Locate the cell with the specified text and output its (X, Y) center coordinate. 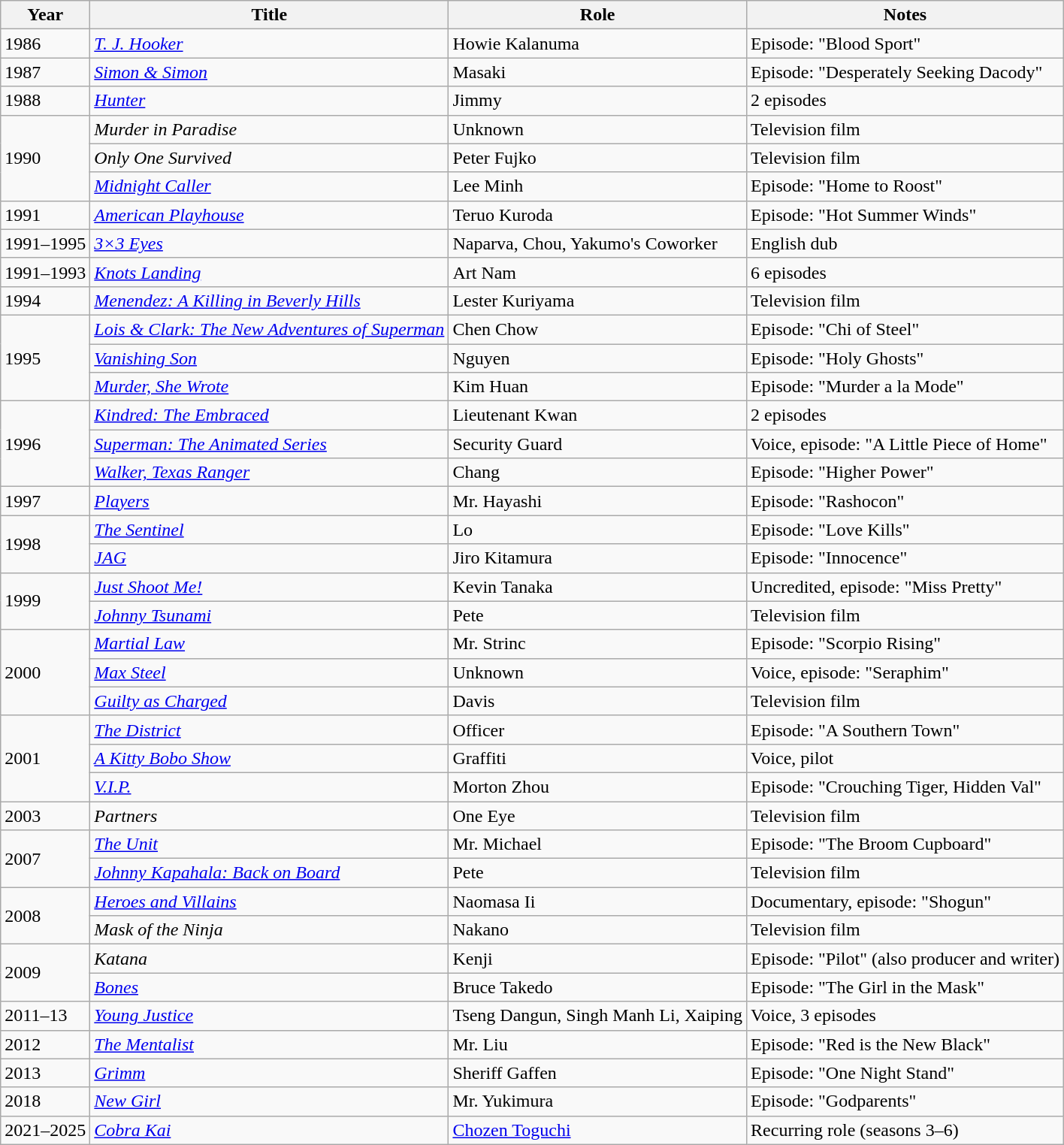
Sheriff Gaffen (598, 1073)
Episode: "Godparents" (905, 1101)
The Mentalist (269, 1044)
Episode: "Crouching Tiger, Hidden Val" (905, 787)
American Playhouse (269, 215)
Peter Fujko (598, 158)
Davis (598, 701)
New Girl (269, 1101)
Murder in Paradise (269, 129)
Max Steel (269, 672)
Year (45, 15)
Tseng Dangun, Singh Manh Li, Xaiping (598, 1016)
Only One Survived (269, 158)
Officer (598, 730)
1986 (45, 44)
3×3 Eyes (269, 243)
A Kitty Bobo Show (269, 758)
Superman: The Animated Series (269, 444)
Johnny Kapahala: Back on Board (269, 873)
Role (598, 15)
Grimm (269, 1073)
V.I.P. (269, 787)
2007 (45, 859)
Martial Law (269, 644)
Episode: "The Girl in the Mask" (905, 987)
Mr. Michael (598, 844)
Midnight Caller (269, 186)
Episode: "Holy Ghosts" (905, 358)
Episode: "A Southern Town" (905, 730)
Walker, Texas Ranger (269, 473)
Young Justice (269, 1016)
Chozen Toguchi (598, 1130)
2013 (45, 1073)
Partners (269, 815)
Episode: "Desperately Seeking Dacody" (905, 72)
Naomasa Ii (598, 902)
Bruce Takedo (598, 987)
Just Shoot Me! (269, 587)
The Sentinel (269, 530)
1991–1993 (45, 272)
Players (269, 501)
Kenji (598, 959)
Graffiti (598, 758)
English dub (905, 243)
Cobra Kai (269, 1130)
Notes (905, 15)
Lee Minh (598, 186)
Episode: "The Broom Cupboard" (905, 844)
Vanishing Son (269, 358)
2008 (45, 916)
Jimmy (598, 101)
Nguyen (598, 358)
Lois & Clark: The New Adventures of Superman (269, 329)
Heroes and Villains (269, 902)
Documentary, episode: "Shogun" (905, 902)
Voice, 3 episodes (905, 1016)
Uncredited, episode: "Miss Pretty" (905, 587)
T. J. Hooker (269, 44)
2009 (45, 973)
Kim Huan (598, 387)
Menendez: A Killing in Beverly Hills (269, 301)
Episode: "Innocence" (905, 558)
Art Nam (598, 272)
2001 (45, 758)
1994 (45, 301)
The Unit (269, 844)
Episode: "Pilot" (also producer and writer) (905, 959)
1991 (45, 215)
Mask of the Ninja (269, 930)
Security Guard (598, 444)
Naparva, Chou, Yakumo's Coworker (598, 243)
Knots Landing (269, 272)
JAG (269, 558)
The District (269, 730)
1996 (45, 444)
Episode: "Rashocon" (905, 501)
Howie Kalanuma (598, 44)
1995 (45, 358)
2021–2025 (45, 1130)
Lieutenant Kwan (598, 415)
2018 (45, 1101)
Kindred: The Embraced (269, 415)
1998 (45, 544)
Voice, pilot (905, 758)
Episode: "Murder a la Mode" (905, 387)
6 episodes (905, 272)
1990 (45, 158)
Chen Chow (598, 329)
Episode: "Chi of Steel" (905, 329)
Episode: "One Night Stand" (905, 1073)
Episode: "Hot Summer Winds" (905, 215)
Murder, She Wrote (269, 387)
Episode: "Blood Sport" (905, 44)
1991–1995 (45, 243)
Episode: "Red is the New Black" (905, 1044)
1988 (45, 101)
Chang (598, 473)
2000 (45, 672)
2011–13 (45, 1016)
2003 (45, 815)
Hunter (269, 101)
Katana (269, 959)
Mr. Strinc (598, 644)
Episode: "Higher Power" (905, 473)
Masaki (598, 72)
Simon & Simon (269, 72)
Guilty as Charged (269, 701)
Morton Zhou (598, 787)
Teruo Kuroda (598, 215)
Voice, episode: "A Little Piece of Home" (905, 444)
Episode: "Love Kills" (905, 530)
One Eye (598, 815)
Mr. Yukimura (598, 1101)
Lo (598, 530)
Johnny Tsunami (269, 615)
Mr. Hayashi (598, 501)
Bones (269, 987)
Nakano (598, 930)
Title (269, 15)
1997 (45, 501)
Mr. Liu (598, 1044)
Kevin Tanaka (598, 587)
1999 (45, 601)
Episode: "Home to Roost" (905, 186)
Voice, episode: "Seraphim" (905, 672)
2012 (45, 1044)
Jiro Kitamura (598, 558)
1987 (45, 72)
Lester Kuriyama (598, 301)
Recurring role (seasons 3–6) (905, 1130)
Episode: "Scorpio Rising" (905, 644)
